Detect which cell encompasses the target text, then output its [X, Y] center coordinate. 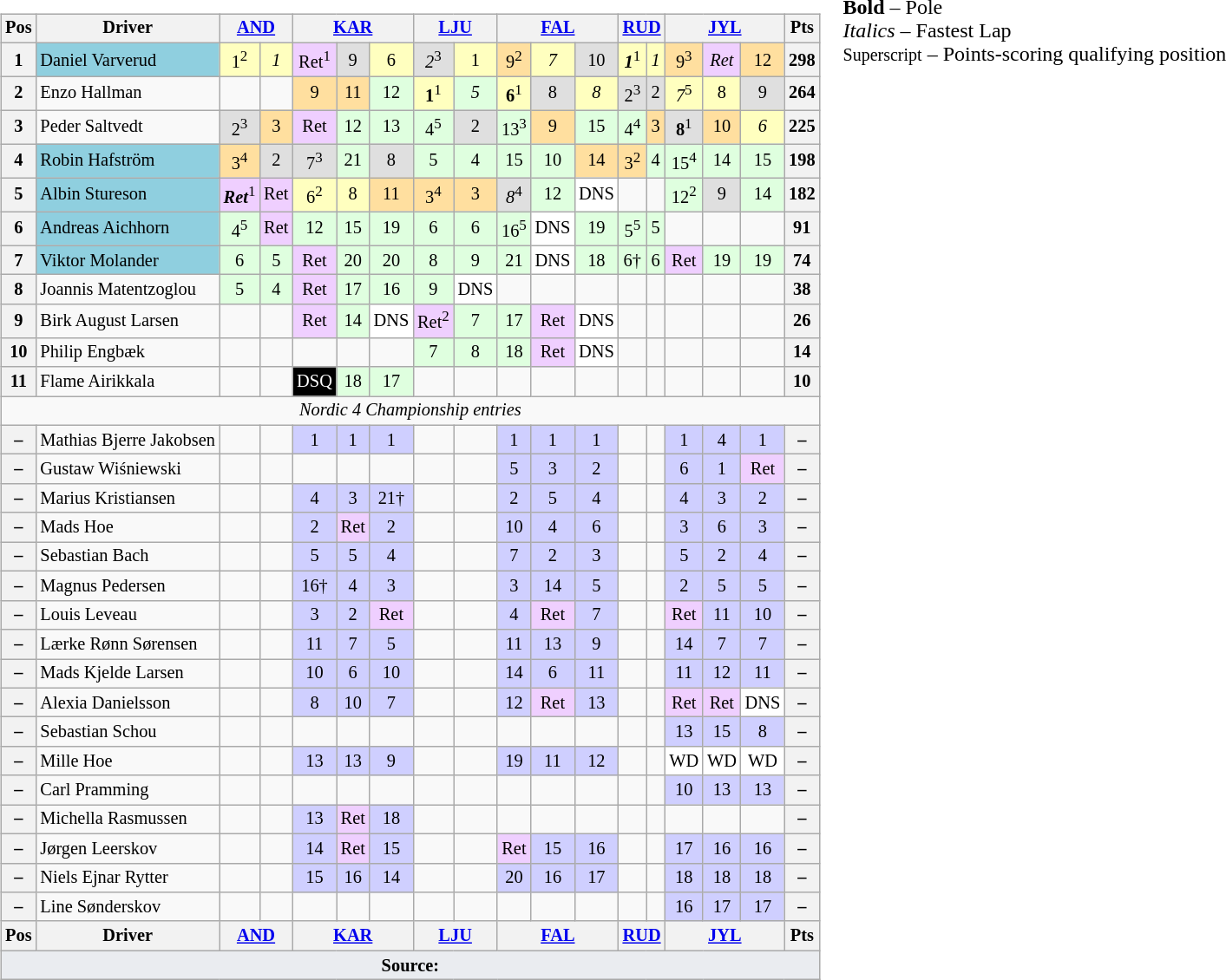
Louis Leveau [127, 615]
Michella Rasmussen [127, 820]
Viktor Molander [127, 260]
Line Sønderskov [127, 907]
Lærke Rønn Sørensen [127, 644]
Jørgen Leerskov [127, 848]
Robin Hafström [127, 161]
92 [514, 59]
91 [802, 229]
182 [802, 194]
Mads Kjelde Larsen [127, 674]
61 [514, 94]
133 [514, 127]
Magnus Pedersen [127, 586]
21† [391, 499]
Albin Stureson [127, 194]
Sebastian Bach [127, 557]
154 [684, 161]
Marius Kristiansen [127, 499]
Niels Ejnar Rytter [127, 878]
Alexia Danielsson [127, 702]
55 [633, 229]
Mads Hoe [127, 527]
Source: [410, 965]
Birk August Larsen [127, 321]
Nordic 4 Championship entries [410, 411]
Flame Airikkala [127, 382]
84 [514, 194]
26 [802, 321]
74 [802, 260]
6† [633, 260]
Carl Pramming [127, 790]
225 [802, 127]
62 [314, 194]
32 [633, 161]
Daniel Varverud [127, 59]
73 [314, 161]
Andreas Aichhorn [127, 229]
93 [684, 59]
16† [314, 586]
264 [802, 94]
75 [684, 94]
DSQ [314, 382]
81 [684, 127]
Ret2 [433, 321]
Sebastian Schou [127, 732]
Philip Engbæk [127, 352]
Mille Hoe [127, 761]
Joannis Matentzoglou [127, 290]
122 [684, 194]
298 [802, 59]
Mathias Bjerre Jakobsen [127, 440]
165 [514, 229]
198 [802, 161]
Peder Saltvedt [127, 127]
Enzo Hallman [127, 94]
Gustaw Wiśniewski [127, 469]
44 [633, 127]
38 [802, 290]
